Detect which cell encompasses the target text, then output its (X, Y) center coordinate. 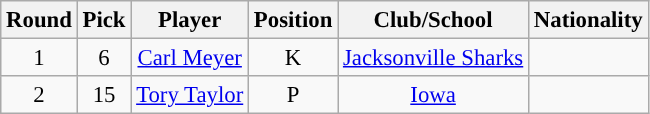
1 (39, 58)
15 (104, 95)
Club/School (434, 20)
Tory Taylor (190, 95)
Player (190, 20)
Jacksonville Sharks (434, 58)
6 (104, 58)
P (294, 95)
2 (39, 95)
Round (39, 20)
Nationality (588, 20)
Pick (104, 20)
Iowa (434, 95)
Carl Meyer (190, 58)
Position (294, 20)
K (294, 58)
